Pinpoint the cell where the given text exists, returning its (x, y) midpoint coordinate. 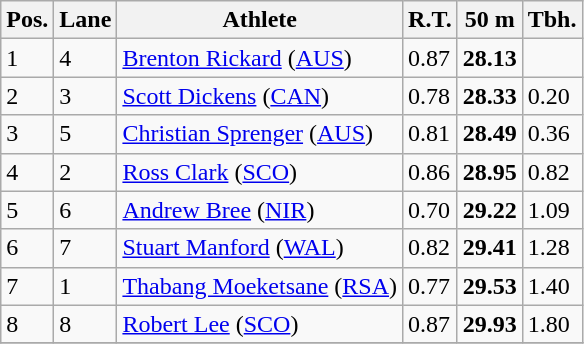
R.T. (430, 20)
28.33 (490, 96)
28.49 (490, 134)
0.20 (552, 96)
29.41 (490, 248)
28.13 (490, 58)
1.80 (552, 324)
0.81 (430, 134)
0.77 (430, 286)
Ross Clark (SCO) (260, 172)
1.28 (552, 248)
28.95 (490, 172)
Tbh. (552, 20)
0.36 (552, 134)
0.78 (430, 96)
Athlete (260, 20)
0.70 (430, 210)
Brenton Rickard (AUS) (260, 58)
Lane (86, 20)
Robert Lee (SCO) (260, 324)
29.22 (490, 210)
Christian Sprenger (AUS) (260, 134)
29.93 (490, 324)
Scott Dickens (CAN) (260, 96)
1.09 (552, 210)
Stuart Manford (WAL) (260, 248)
Thabang Moeketsane (RSA) (260, 286)
Pos. (28, 20)
Andrew Bree (NIR) (260, 210)
0.86 (430, 172)
50 m (490, 20)
1.40 (552, 286)
29.53 (490, 286)
